Return [x, y] of the center of cell containing provided text 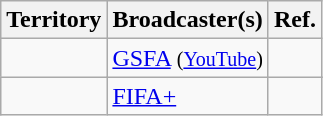
Broadcaster(s) [188, 20]
FIFA+ [188, 96]
Territory [54, 20]
GSFA (YouTube) [188, 58]
Ref. [294, 20]
